Detect which cell encompasses the target text, then output its [x, y] center coordinate. 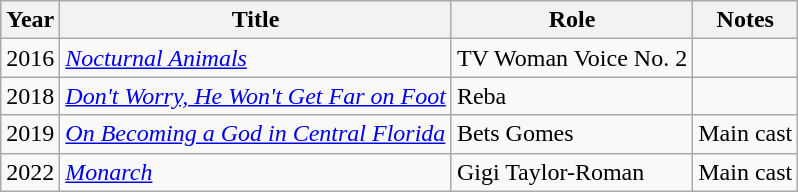
Gigi Taylor-Roman [572, 172]
2018 [30, 96]
Title [256, 20]
2022 [30, 172]
Notes [746, 20]
2019 [30, 134]
Don't Worry, He Won't Get Far on Foot [256, 96]
TV Woman Voice No. 2 [572, 58]
Reba [572, 96]
Bets Gomes [572, 134]
Monarch [256, 172]
Role [572, 20]
Nocturnal Animals [256, 58]
On Becoming a God in Central Florida [256, 134]
2016 [30, 58]
Year [30, 20]
